For the text-containing cell, return its midpoint in (X, Y) coordinate format. 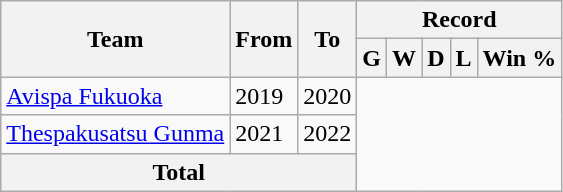
Avispa Fukuoka (116, 96)
Record (460, 20)
2019 (264, 96)
2020 (328, 96)
From (264, 39)
W (404, 58)
Total (179, 172)
2021 (264, 134)
Thespakusatsu Gunma (116, 134)
D (436, 58)
Win % (520, 58)
Team (116, 39)
G (372, 58)
To (328, 39)
2022 (328, 134)
L (464, 58)
